Output the (x, y) coordinate of the center of the cell containing the given text.  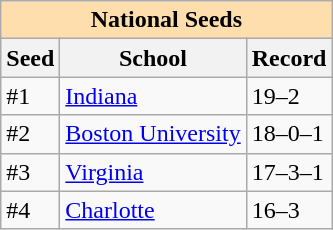
16–3 (289, 210)
#2 (30, 134)
Charlotte (153, 210)
17–3–1 (289, 172)
Indiana (153, 96)
#4 (30, 210)
18–0–1 (289, 134)
National Seeds (166, 20)
Virginia (153, 172)
#1 (30, 96)
Boston University (153, 134)
19–2 (289, 96)
Seed (30, 58)
#3 (30, 172)
Record (289, 58)
School (153, 58)
